Detect which cell encompasses the target text, then output its [X, Y] center coordinate. 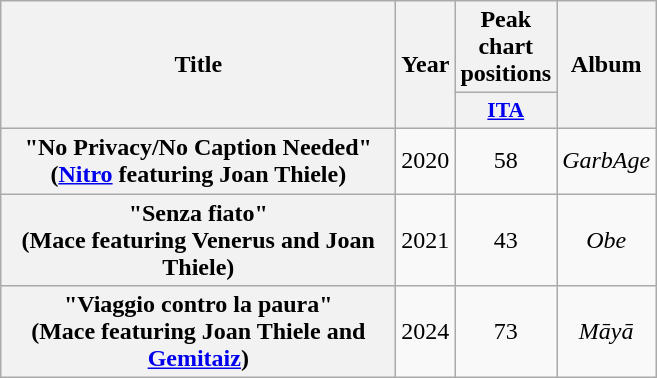
2020 [426, 160]
Obe [606, 240]
Māyā [606, 332]
"Viaggio contro la paura"(Mace featuring Joan Thiele and Gemitaiz) [198, 332]
2021 [426, 240]
43 [506, 240]
Year [426, 65]
Title [198, 65]
Album [606, 65]
GarbAge [606, 160]
ITA [506, 111]
58 [506, 160]
Peakchartpositions [506, 47]
2024 [426, 332]
"No Privacy/No Caption Needed"(Nitro featuring Joan Thiele) [198, 160]
73 [506, 332]
"Senza fiato"(Mace featuring Venerus and Joan Thiele) [198, 240]
